Return the (x, y) coordinate for the center point of the cell that contains the specified text.  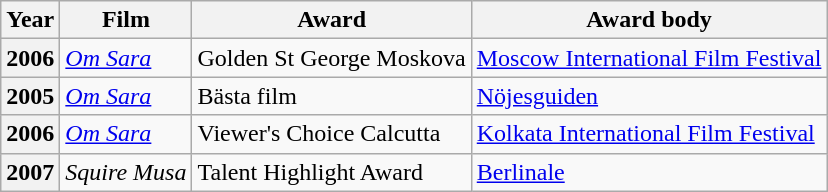
Golden St George Moskova (332, 58)
Bästa film (332, 96)
Kolkata International Film Festival (649, 134)
Film (126, 20)
2007 (30, 172)
Talent Highlight Award (332, 172)
Year (30, 20)
Viewer's Choice Calcutta (332, 134)
Award (332, 20)
Nöjesguiden (649, 96)
Berlinale (649, 172)
Squire Musa (126, 172)
Moscow International Film Festival (649, 58)
Award body (649, 20)
2005 (30, 96)
